Identify which cell holds the provided text, then report its (X, Y) central coordinate. 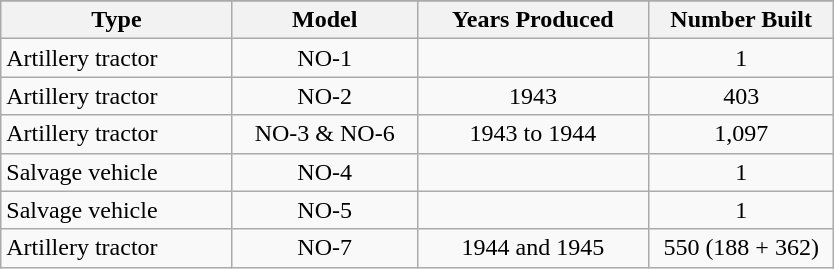
403 (742, 96)
Number Built (742, 20)
NO-3 & NO-6 (324, 134)
Type (116, 20)
1,097 (742, 134)
Model (324, 20)
NO-7 (324, 248)
1943 (532, 96)
NO-2 (324, 96)
Years Produced (532, 20)
NO-5 (324, 210)
NO-4 (324, 172)
1944 and 1945 (532, 248)
NO-1 (324, 58)
550 (188 + 362) (742, 248)
1943 to 1944 (532, 134)
